Extract the [x, y] coordinate from the center of the cell holding the provided text.  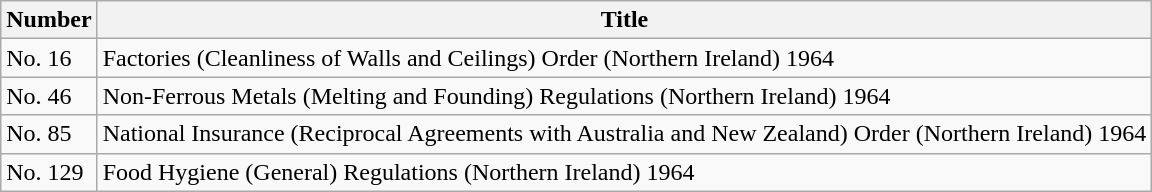
Title [624, 20]
National Insurance (Reciprocal Agreements with Australia and New Zealand) Order (Northern Ireland) 1964 [624, 134]
No. 46 [49, 96]
Food Hygiene (General) Regulations (Northern Ireland) 1964 [624, 172]
Number [49, 20]
No. 85 [49, 134]
Factories (Cleanliness of Walls and Ceilings) Order (Northern Ireland) 1964 [624, 58]
No. 129 [49, 172]
Non-Ferrous Metals (Melting and Founding) Regulations (Northern Ireland) 1964 [624, 96]
No. 16 [49, 58]
